Determine the (X, Y) coordinate at the center of the cell enclosing the given text.  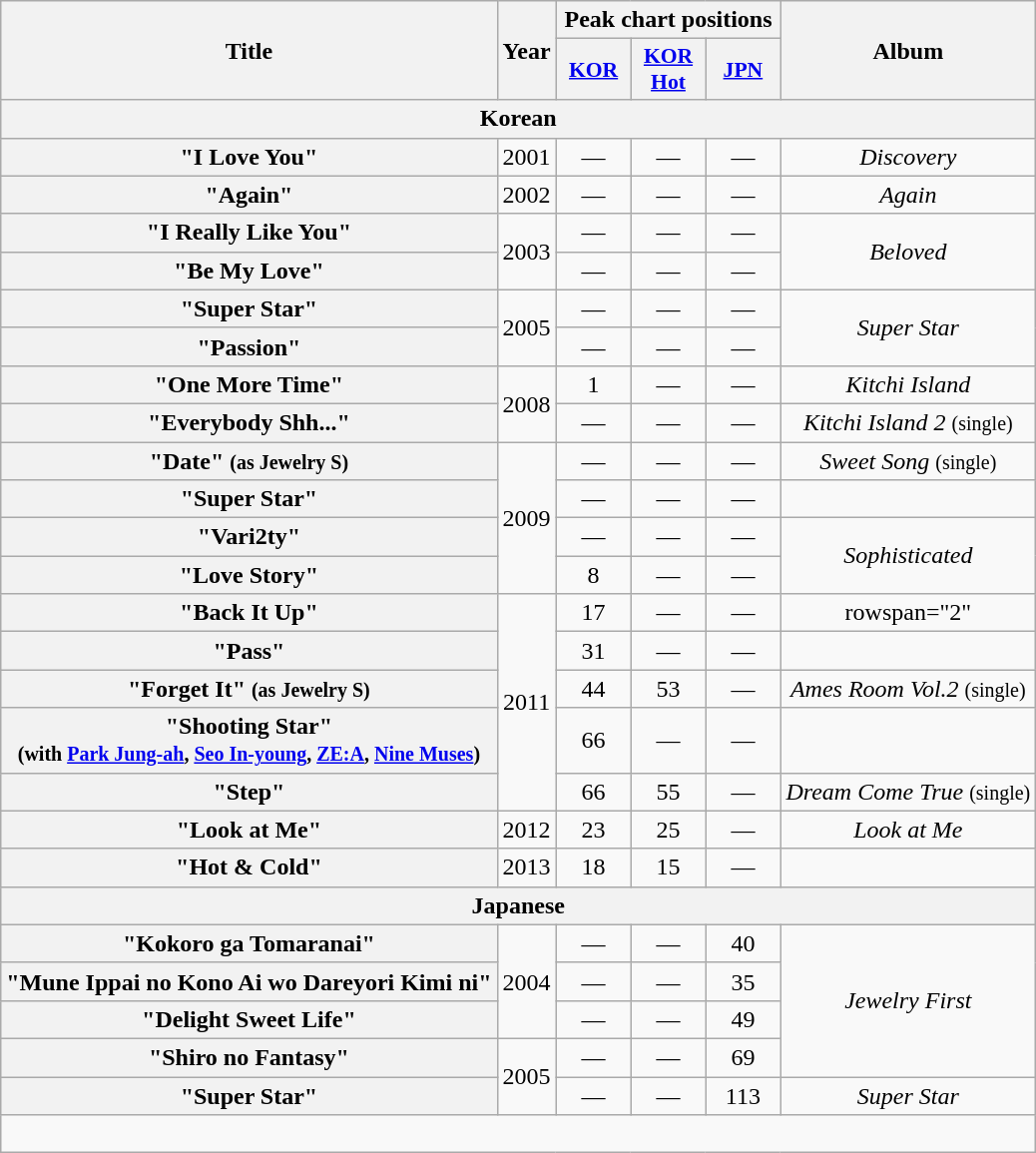
Again (908, 195)
"Mune Ippai no Kono Ai wo Dareyori Kimi ni" (250, 981)
Peak chart positions (669, 20)
31 (593, 651)
2008 (527, 403)
KOR (593, 70)
"Step" (250, 792)
55 (669, 792)
23 (593, 830)
2004 (527, 981)
8 (593, 575)
2002 (527, 195)
"Look at Me" (250, 830)
"One More Time" (250, 384)
"Back It Up" (250, 613)
"Hot & Cold" (250, 867)
Sweet Song (single) (908, 460)
"Date" (as Jewelry S) (250, 460)
"I Really Like You" (250, 233)
2011 (527, 703)
2001 (527, 157)
Album (908, 50)
JPN (743, 70)
49 (743, 1019)
Japanese (519, 905)
25 (669, 830)
2003 (527, 252)
Title (250, 50)
2013 (527, 867)
"Forget It" (as Jewelry S) (250, 689)
18 (593, 867)
15 (669, 867)
Jewelry First (908, 1000)
"Vari2ty" (250, 537)
"Delight Sweet Life" (250, 1019)
40 (743, 943)
Kitchi Island 2 (single) (908, 422)
2009 (527, 517)
Year (527, 50)
"I Love You" (250, 157)
1 (593, 384)
Beloved (908, 252)
Discovery (908, 157)
Dream Come True (single) (908, 792)
53 (669, 689)
44 (593, 689)
"Everybody Shh..." (250, 422)
"Shooting Star" (with Park Jung-ah, Seo In-young, ZE:A, Nine Muses) (250, 741)
Korean (519, 119)
69 (743, 1057)
Sophisticated (908, 556)
Look at Me (908, 830)
"Pass" (250, 651)
35 (743, 981)
17 (593, 613)
2012 (527, 830)
"Be My Love" (250, 271)
"Again" (250, 195)
"Shiro no Fantasy" (250, 1057)
Ames Room Vol.2 (single) (908, 689)
"Love Story" (250, 575)
113 (743, 1095)
"Kokoro ga Tomaranai" (250, 943)
"Passion" (250, 346)
rowspan="2" (908, 613)
KOR Hot (669, 70)
Kitchi Island (908, 384)
